Return [X, Y] of the center of cell containing provided text 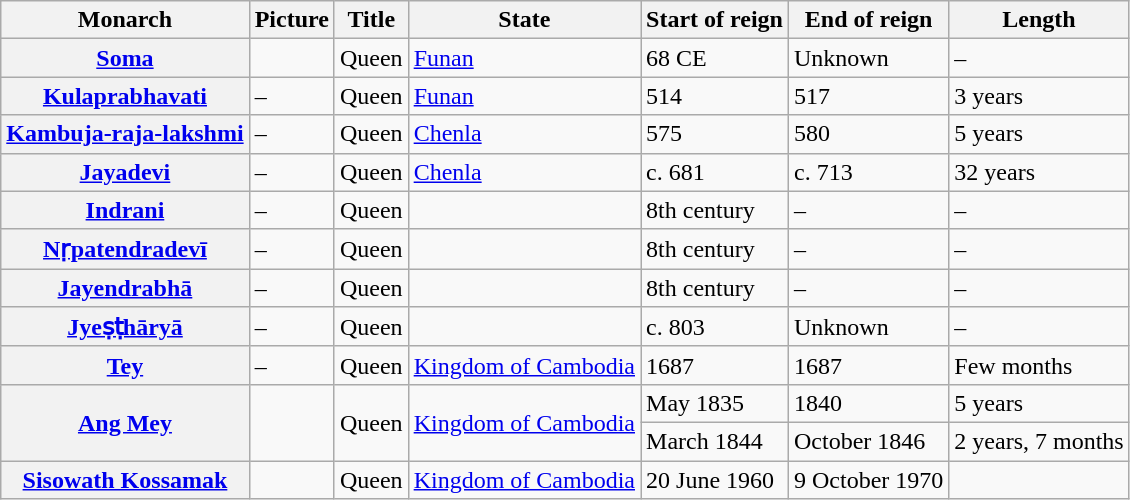
20 June 1960 [715, 479]
Jyeṣṭhāryā [125, 327]
Soma [125, 58]
Kambuja-raja-lakshmi [125, 134]
c. 713 [868, 172]
Tey [125, 365]
Length [1039, 20]
c. 803 [715, 327]
Few months [1039, 365]
Ang Mey [125, 422]
517 [868, 96]
Jayadevi [125, 172]
Monarch [125, 20]
580 [868, 134]
68 CE [715, 58]
9 October 1970 [868, 479]
575 [715, 134]
Indrani [125, 210]
May 1835 [715, 403]
Title [371, 20]
Jayendrabhā [125, 288]
3 years [1039, 96]
Start of reign [715, 20]
State [524, 20]
Nṛpatendradevī [125, 249]
Picture [292, 20]
514 [715, 96]
Kulaprabhavati [125, 96]
Sisowath Kossamak [125, 479]
End of reign [868, 20]
March 1844 [715, 441]
c. 681 [715, 172]
2 years, 7 months [1039, 441]
October 1846 [868, 441]
32 years [1039, 172]
1840 [868, 403]
